Scan for the cell matching the given text and deliver its [X, Y] coordinate at center. 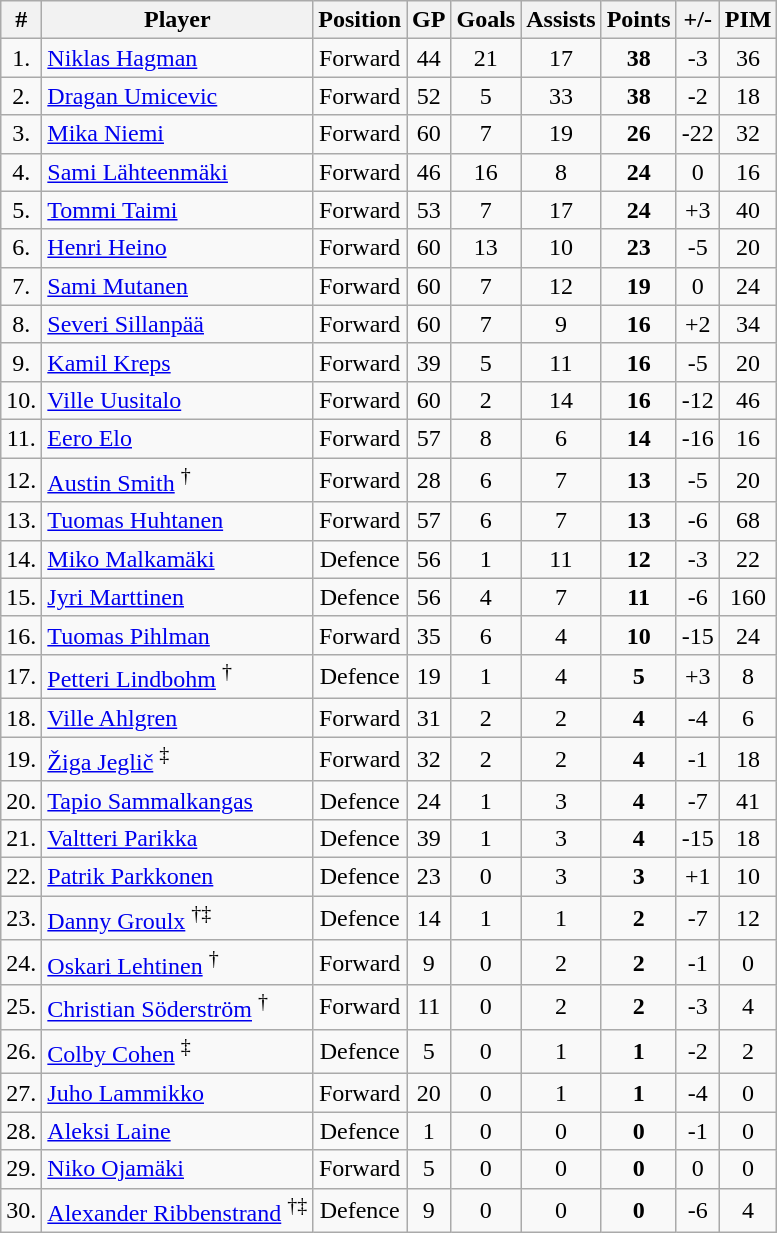
31 [429, 718]
+1 [698, 877]
Player [178, 20]
10. [22, 400]
-12 [698, 400]
41 [748, 800]
11. [22, 438]
+/- [698, 20]
26. [22, 1052]
Tuomas Huhtanen [178, 521]
-16 [698, 438]
52 [429, 96]
Aleksi Laine [178, 1131]
Points [638, 20]
8. [22, 324]
Tommi Taimi [178, 210]
Sami Mutanen [178, 286]
19. [22, 760]
Danny Groulx †‡ [178, 918]
Mika Niemi [178, 134]
28 [429, 480]
Goals [486, 20]
12. [22, 480]
15. [22, 597]
Ville Ahlgren [178, 718]
21 [486, 58]
22. [22, 877]
5. [22, 210]
Juho Lammikko [178, 1093]
34 [748, 324]
6. [22, 248]
21. [22, 839]
17. [22, 676]
Petteri Lindbohm † [178, 676]
Oskari Lehtinen † [178, 962]
33 [561, 96]
26 [638, 134]
Severi Sillanpää [178, 324]
Dragan Umicevic [178, 96]
Eero Elo [178, 438]
160 [748, 597]
30. [22, 1210]
3. [22, 134]
9. [22, 362]
23. [22, 918]
Niklas Hagman [178, 58]
44 [429, 58]
Tapio Sammalkangas [178, 800]
13. [22, 521]
GP [429, 20]
28. [22, 1131]
29. [22, 1169]
Christian Söderström † [178, 1008]
2. [22, 96]
18. [22, 718]
1. [22, 58]
-22 [698, 134]
27. [22, 1093]
Valtteri Parikka [178, 839]
Tuomas Pihlman [178, 635]
# [22, 20]
Niko Ojamäki [178, 1169]
Alexander Ribbenstrand †‡ [178, 1210]
Kamil Kreps [178, 362]
20. [22, 800]
7. [22, 286]
Position [360, 20]
68 [748, 521]
Austin Smith † [178, 480]
25. [22, 1008]
Sami Lähteenmäki [178, 172]
40 [748, 210]
4. [22, 172]
24. [22, 962]
Miko Malkamäki [178, 559]
16. [22, 635]
53 [429, 210]
22 [748, 559]
PIM [748, 20]
36 [748, 58]
35 [429, 635]
Jyri Marttinen [178, 597]
Patrik Parkkonen [178, 877]
+2 [698, 324]
Ville Uusitalo [178, 400]
Colby Cohen ‡ [178, 1052]
Žiga Jeglič ‡ [178, 760]
Assists [561, 20]
Henri Heino [178, 248]
14. [22, 559]
